Locate the cell with the specified text and output its [X, Y] center coordinate. 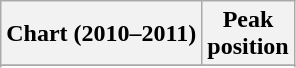
Chart (2010–2011) [102, 34]
Peakposition [248, 34]
